Scan for the cell matching the given text and deliver its (X, Y) coordinate at center. 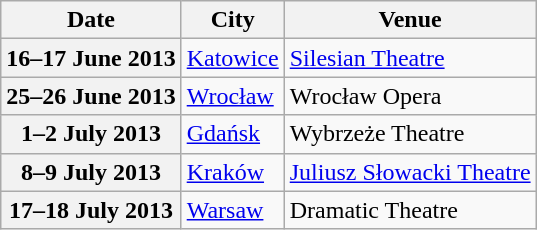
1–2 July 2013 (91, 134)
Wybrzeże Theatre (410, 134)
Kraków (232, 172)
Gdańsk (232, 134)
Dramatic Theatre (410, 210)
8–9 July 2013 (91, 172)
Katowice (232, 58)
25–26 June 2013 (91, 96)
Silesian Theatre (410, 58)
16–17 June 2013 (91, 58)
City (232, 20)
Juliusz Słowacki Theatre (410, 172)
Warsaw (232, 210)
17–18 July 2013 (91, 210)
Date (91, 20)
Wrocław Opera (410, 96)
Venue (410, 20)
Wrocław (232, 96)
